Search for the cell housing the specified text and yield its [X, Y] center coordinate. 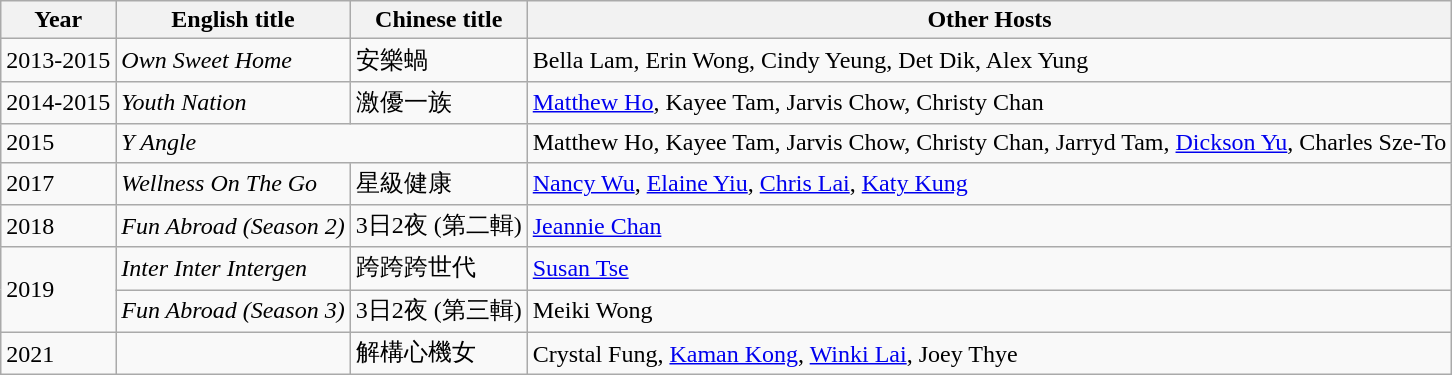
Chinese title [438, 20]
Fun Abroad (Season 2) [233, 226]
Own Sweet Home [233, 60]
Crystal Fung, Kaman Kong, Winki Lai, Joey Thye [990, 354]
Y Angle [322, 143]
2021 [58, 354]
Matthew Ho, Kayee Tam, Jarvis Chow, Christy Chan, Jarryd Tam, Dickson Yu, Charles Sze-To [990, 143]
安樂蝸 [438, 60]
3日2夜 (第三輯) [438, 312]
English title [233, 20]
2013-2015 [58, 60]
Jeannie Chan [990, 226]
Meiki Wong [990, 312]
2019 [58, 290]
Matthew Ho, Kayee Tam, Jarvis Chow, Christy Chan [990, 102]
激優一族 [438, 102]
Nancy Wu, Elaine Yiu, Chris Lai, Katy Kung [990, 184]
2015 [58, 143]
2017 [58, 184]
Year [58, 20]
2018 [58, 226]
Inter Inter Intergen [233, 268]
Susan Tse [990, 268]
跨跨跨世代 [438, 268]
Other Hosts [990, 20]
2014-2015 [58, 102]
Fun Abroad (Season 3) [233, 312]
Wellness On The Go [233, 184]
Bella Lam, Erin Wong, Cindy Yeung, Det Dik, Alex Yung [990, 60]
3日2夜 (第二輯) [438, 226]
解構心機女 [438, 354]
星級健康 [438, 184]
Youth Nation [233, 102]
